Find where the given text appears and provide that cell's center as [X, Y] coordinate. 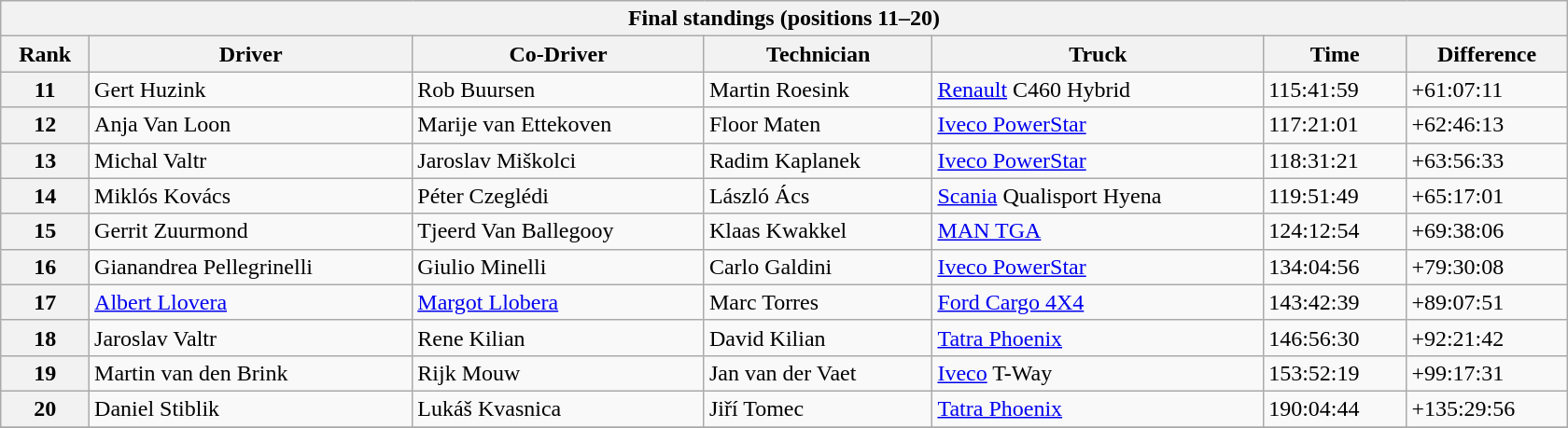
Jaroslav Valtr [251, 338]
Tjeerd Van Ballegooy [558, 231]
13 [45, 160]
119:51:49 [1335, 196]
Rob Buursen [558, 90]
115:41:59 [1335, 90]
Jiří Tomec [818, 408]
Radim Kaplanek [818, 160]
Lukáš Kvasnica [558, 408]
Rijk Mouw [558, 373]
124:12:54 [1335, 231]
Rank [45, 54]
134:04:56 [1335, 267]
Difference [1487, 54]
Ford Cargo 4X4 [1098, 302]
David Kilian [818, 338]
Jan van der Vaet [818, 373]
Gert Huzink [251, 90]
+69:38:06 [1487, 231]
12 [45, 125]
Albert Llovera [251, 302]
Gianandrea Pellegrinelli [251, 267]
14 [45, 196]
Miklós Kovács [251, 196]
11 [45, 90]
+65:17:01 [1487, 196]
Giulio Minelli [558, 267]
+79:30:08 [1487, 267]
Technician [818, 54]
16 [45, 267]
Anja Van Loon [251, 125]
153:52:19 [1335, 373]
+62:46:13 [1487, 125]
Renault C460 Hybrid [1098, 90]
Time [1335, 54]
+135:29:56 [1487, 408]
Marc Torres [818, 302]
Margot Llobera [558, 302]
17 [45, 302]
Truck [1098, 54]
Marije van Ettekoven [558, 125]
Péter Czeglédi [558, 196]
19 [45, 373]
+61:07:11 [1487, 90]
Driver [251, 54]
Final standings (positions 11–20) [784, 19]
Floor Maten [818, 125]
190:04:44 [1335, 408]
118:31:21 [1335, 160]
20 [45, 408]
Martin Roesink [818, 90]
Michal Valtr [251, 160]
Gerrit Zuurmond [251, 231]
MAN TGA [1098, 231]
+89:07:51 [1487, 302]
Klaas Kwakkel [818, 231]
15 [45, 231]
+63:56:33 [1487, 160]
+99:17:31 [1487, 373]
László Ács [818, 196]
Co-Driver [558, 54]
143:42:39 [1335, 302]
18 [45, 338]
Iveco T-Way [1098, 373]
Scania Qualisport Hyena [1098, 196]
117:21:01 [1335, 125]
146:56:30 [1335, 338]
Jaroslav Miškolci [558, 160]
Daniel Stiblik [251, 408]
+92:21:42 [1487, 338]
Martin van den Brink [251, 373]
Rene Kilian [558, 338]
Carlo Galdini [818, 267]
